Identify which cell holds the provided text, then report its (X, Y) central coordinate. 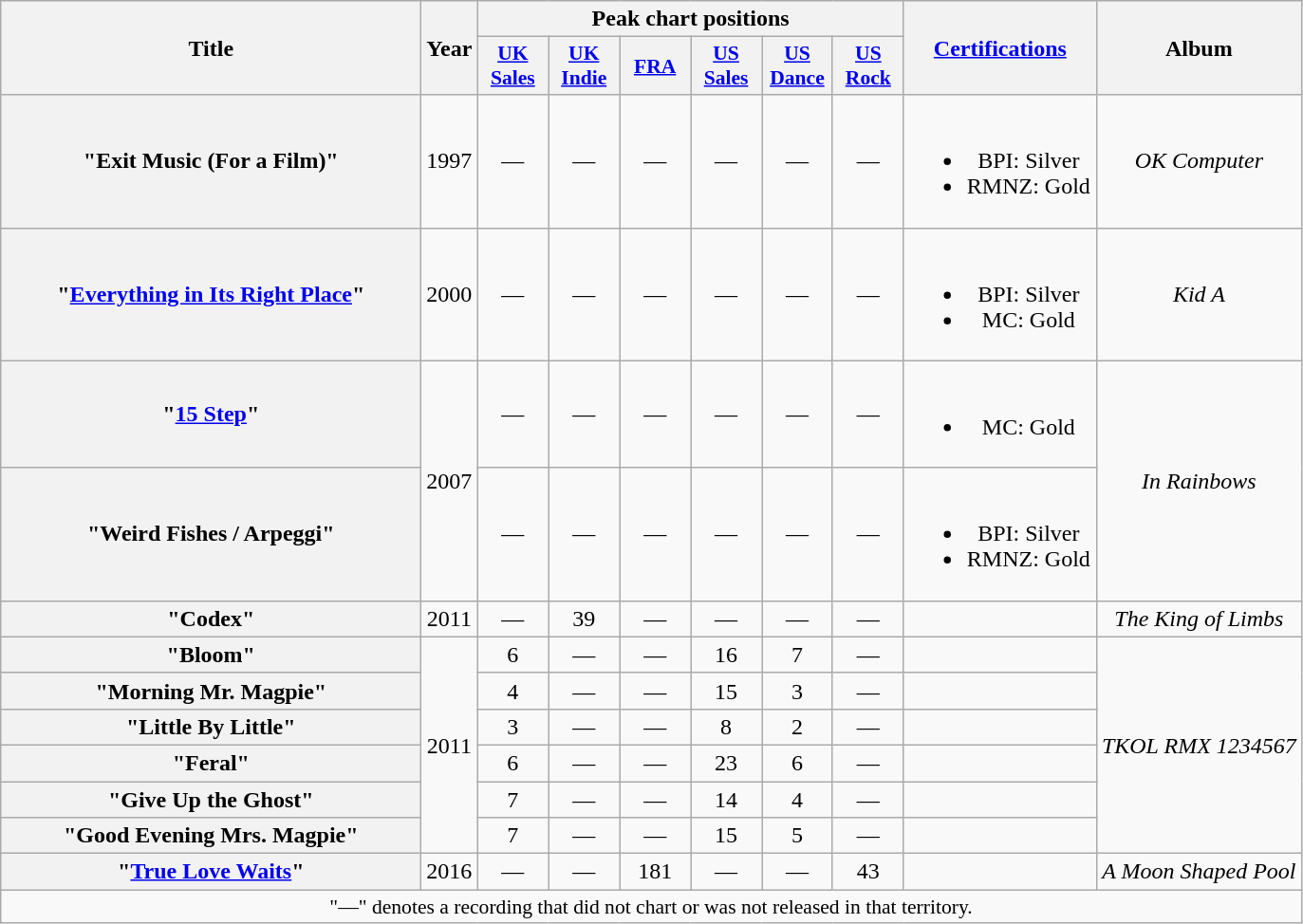
UKIndie (585, 66)
Certifications (1000, 47)
1997 (450, 161)
"Codex" (211, 619)
USRock (867, 66)
16 (727, 655)
23 (727, 763)
43 (867, 872)
"Everything in Its Right Place" (211, 294)
Kid A (1199, 294)
In Rainbows (1199, 480)
"—" denotes a recording that did not chart or was not released in that territory. (651, 907)
Album (1199, 47)
"15 Step" (211, 414)
"Weird Fishes / Arpeggi" (211, 534)
The King of Limbs (1199, 619)
2 (797, 727)
14 (727, 800)
BPI: SilverMC: Gold (1000, 294)
"Feral" (211, 763)
"Exit Music (For a Film)" (211, 161)
2007 (450, 480)
USDance (797, 66)
UKSales (512, 66)
FRA (655, 66)
2016 (450, 872)
"Give Up the Ghost" (211, 800)
TKOL RMX 1234567 (1199, 745)
39 (585, 619)
"Bloom" (211, 655)
USSales (727, 66)
OK Computer (1199, 161)
Peak chart positions (691, 19)
"True Love Waits" (211, 872)
A Moon Shaped Pool (1199, 872)
"Little By Little" (211, 727)
2000 (450, 294)
"Morning Mr. Magpie" (211, 691)
181 (655, 872)
Title (211, 47)
8 (727, 727)
MC: Gold (1000, 414)
Year (450, 47)
5 (797, 836)
"Good Evening Mrs. Magpie" (211, 836)
